Capture the cell that displays the provided text and extract its [X, Y] central coordinate. 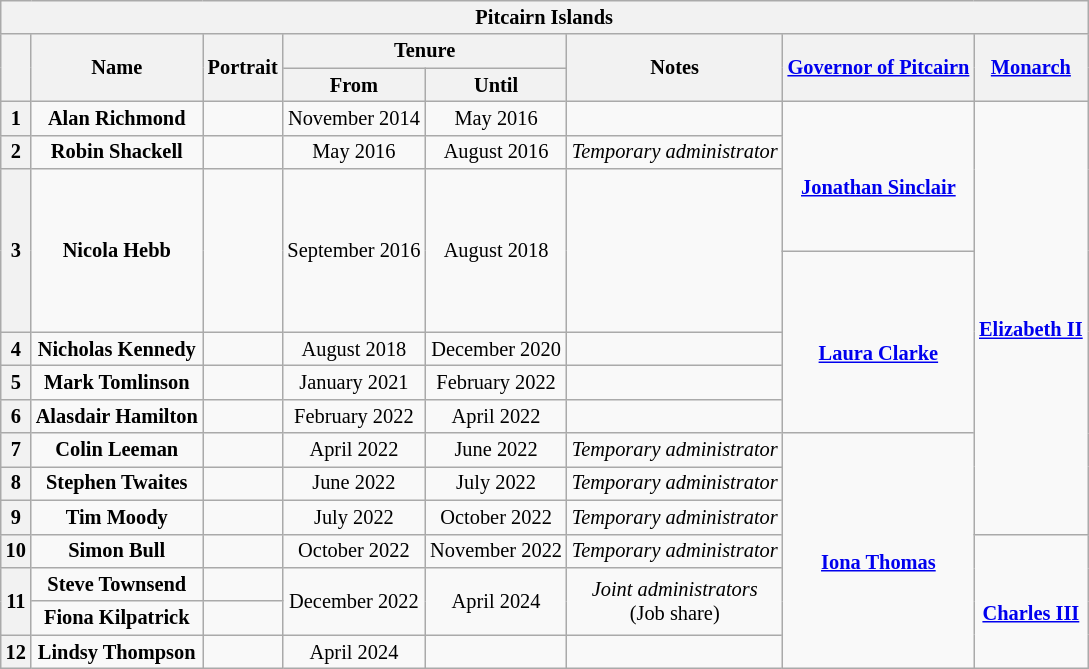
Alan Richmond [117, 118]
August 2016 [496, 152]
Tim Moody [117, 517]
10 [16, 551]
7 [16, 450]
Tenure [425, 51]
Steve Townsend [117, 584]
Alasdair Hamilton [117, 416]
September 2016 [354, 250]
Monarch [1030, 68]
Pitcairn Islands [544, 17]
January 2021 [354, 382]
9 [16, 517]
Simon Bull [117, 551]
December 2022 [354, 600]
8 [16, 483]
November 2014 [354, 118]
3 [16, 250]
Notes [675, 68]
6 [16, 416]
4 [16, 349]
Portrait [243, 68]
5 [16, 382]
Iona Thomas [879, 551]
Charles III [1030, 602]
Stephen Twaites [117, 483]
Nicholas Kennedy [117, 349]
November 2022 [496, 551]
Colin Leeman [117, 450]
From [354, 85]
Until [496, 85]
Fiona Kilpatrick [117, 618]
Lindsy Thompson [117, 652]
2 [16, 152]
12 [16, 652]
Name [117, 68]
Governor of Pitcairn [879, 68]
11 [16, 600]
Elizabeth II [1030, 317]
Joint administrators (Job share) [675, 600]
1 [16, 118]
December 2020 [496, 349]
Jonathan Sinclair [879, 176]
Laura Clarke [879, 342]
Robin Shackell [117, 152]
Mark Tomlinson [117, 382]
Nicola Hebb [117, 250]
